Pinpoint the cell where the given text exists, returning its [x, y] midpoint coordinate. 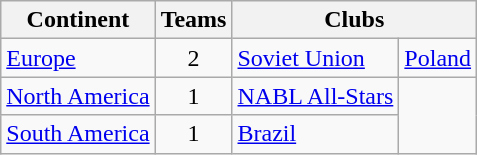
North America [78, 96]
Poland [438, 58]
NABL All-Stars [316, 96]
South America [78, 134]
Soviet Union [316, 58]
Brazil [316, 134]
2 [194, 58]
Clubs [354, 20]
Continent [78, 20]
Teams [194, 20]
Europe [78, 58]
